Detect which cell encompasses the target text, then output its (x, y) center coordinate. 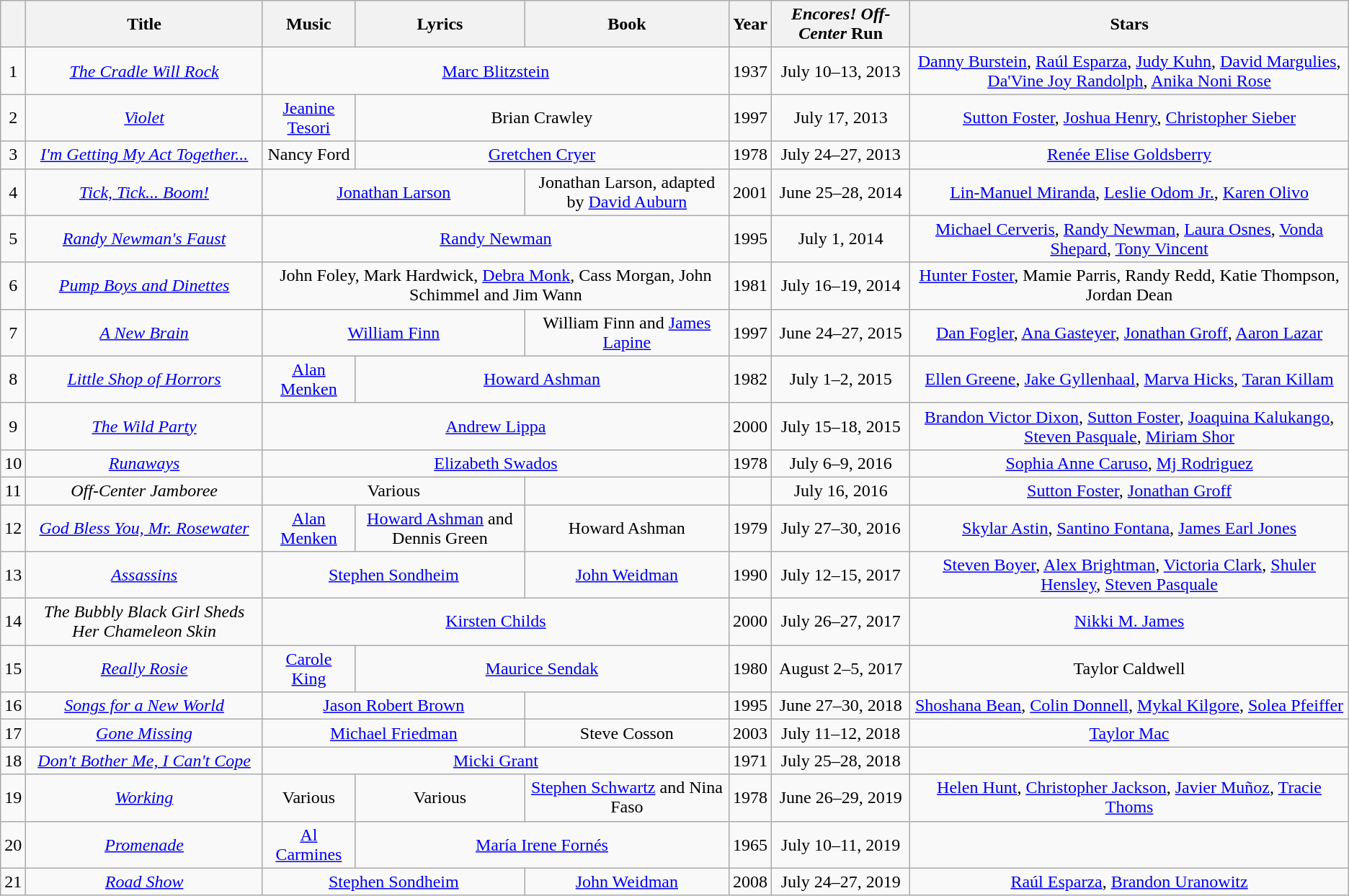
July 1, 2014 (840, 239)
Shoshana Bean, Colin Donnell, Mykal Kilgore, Solea Pfeiffer (1129, 706)
1990 (749, 575)
21 (13, 882)
William Finn and James Lapine (627, 333)
1 (13, 71)
7 (13, 333)
Steve Cosson (627, 733)
María Irene Fornés (542, 844)
Tick, Tick... Boom! (144, 192)
Don't Bother Me, I Can't Cope (144, 761)
2001 (749, 192)
1979 (749, 527)
July 26–27, 2017 (840, 622)
God Bless You, Mr. Rosewater (144, 527)
Al Carmines (308, 844)
6 (13, 285)
Assassins (144, 575)
July 11–12, 2018 (840, 733)
9 (13, 426)
Little Shop of Horrors (144, 379)
Stephen Schwartz and Nina Faso (627, 798)
June 27–30, 2018 (840, 706)
Hunter Foster, Mamie Parris, Randy Redd, Katie Thompson, Jordan Dean (1129, 285)
July 16, 2016 (840, 490)
Book (627, 24)
Michael Friedman (393, 733)
13 (13, 575)
Carole King (308, 668)
Really Rosie (144, 668)
Howard Ashman and Dennis Green (440, 527)
July 24–27, 2019 (840, 882)
July 24–27, 2013 (840, 155)
Taylor Caldwell (1129, 668)
Gretchen Cryer (542, 155)
16 (13, 706)
July 17, 2013 (840, 118)
1971 (749, 761)
10 (13, 463)
Lin-Manuel Miranda, Leslie Odom Jr., Karen Olivo (1129, 192)
Randy Newman (496, 239)
Danny Burstein, Raúl Esparza, Judy Kuhn, David Margulies, Da'Vine Joy Randolph, Anika Noni Rose (1129, 71)
20 (13, 844)
Sutton Foster, Joshua Henry, Christopher Sieber (1129, 118)
Working (144, 798)
July 25–28, 2018 (840, 761)
Nikki M. James (1129, 622)
June 25–28, 2014 (840, 192)
July 27–30, 2016 (840, 527)
5 (13, 239)
2008 (749, 882)
Pump Boys and Dinettes (144, 285)
June 26–29, 2019 (840, 798)
Year (749, 24)
Michael Cerveris, Randy Newman, Laura Osnes, Vonda Shepard, Tony Vincent (1129, 239)
August 2–5, 2017 (840, 668)
I'm Getting My Act Together... (144, 155)
1965 (749, 844)
Sutton Foster, Jonathan Groff (1129, 490)
Music (308, 24)
Jonathan Larson (393, 192)
July 6–9, 2016 (840, 463)
July 10–11, 2019 (840, 844)
Elizabeth Swados (496, 463)
1981 (749, 285)
12 (13, 527)
Encores! Off-Center Run (840, 24)
Stars (1129, 24)
Steven Boyer, Alex Brightman, Victoria Clark, Shuler Hensley, Steven Pasquale (1129, 575)
1980 (749, 668)
Lyrics (440, 24)
A New Brain (144, 333)
1982 (749, 379)
Andrew Lippa (496, 426)
Micki Grant (496, 761)
Ellen Greene, Jake Gyllenhaal, Marva Hicks, Taran Killam (1129, 379)
July 1–2, 2015 (840, 379)
Raúl Esparza, Brandon Uranowitz (1129, 882)
Renée Elise Goldsberry (1129, 155)
Violet (144, 118)
1937 (749, 71)
John Foley, Mark Hardwick, Debra Monk, Cass Morgan, John Schimmel and Jim Wann (496, 285)
Taylor Mac (1129, 733)
Gone Missing (144, 733)
July 10–13, 2013 (840, 71)
Skylar Astin, Santino Fontana, James Earl Jones (1129, 527)
July 12–15, 2017 (840, 575)
Marc Blitzstein (496, 71)
17 (13, 733)
Kirsten Childs (496, 622)
Randy Newman's Faust (144, 239)
Road Show (144, 882)
William Finn (393, 333)
3 (13, 155)
The Wild Party (144, 426)
14 (13, 622)
Jeanine Tesori (308, 118)
Dan Fogler, Ana Gasteyer, Jonathan Groff, Aaron Lazar (1129, 333)
July 16–19, 2014 (840, 285)
15 (13, 668)
Songs for a New World (144, 706)
The Cradle Will Rock (144, 71)
Helen Hunt, Christopher Jackson, Javier Muñoz, Tracie Thoms (1129, 798)
8 (13, 379)
Brandon Victor Dixon, Sutton Foster, Joaquina Kalukango, Steven Pasquale, Miriam Shor (1129, 426)
Brian Crawley (542, 118)
Title (144, 24)
11 (13, 490)
2 (13, 118)
Sophia Anne Caruso, Mj Rodriguez (1129, 463)
Nancy Ford (308, 155)
Jason Robert Brown (393, 706)
18 (13, 761)
Runaways (144, 463)
Off-Center Jamboree (144, 490)
4 (13, 192)
June 24–27, 2015 (840, 333)
2003 (749, 733)
The Bubbly Black Girl Sheds Her Chameleon Skin (144, 622)
Maurice Sendak (542, 668)
19 (13, 798)
Jonathan Larson, adapted by David Auburn (627, 192)
Promenade (144, 844)
July 15–18, 2015 (840, 426)
